Detect which cell encompasses the target text, then output its (X, Y) center coordinate. 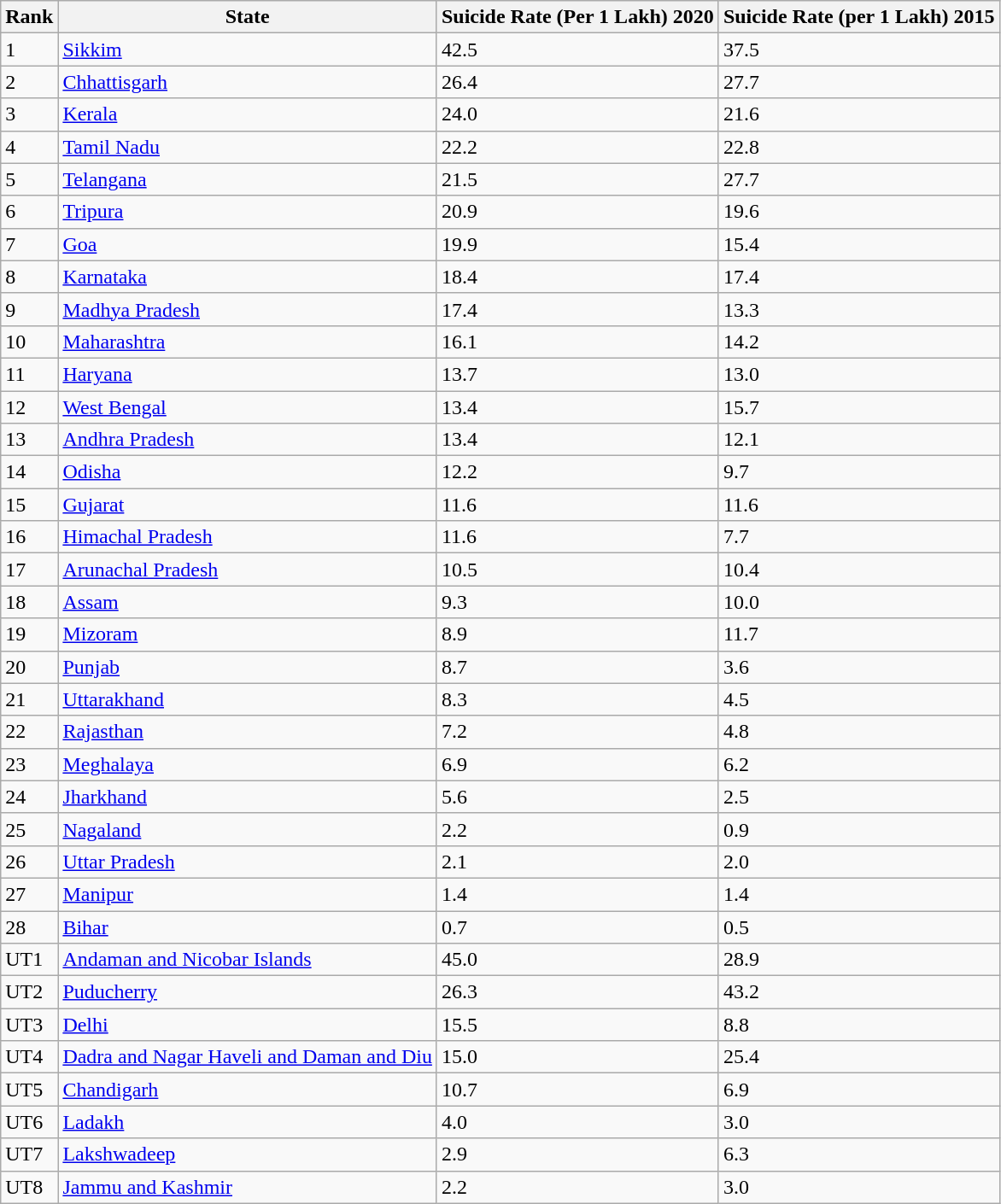
UT7 (29, 1154)
10.4 (859, 570)
42.5 (577, 50)
8.8 (859, 1025)
Goa (248, 244)
19.6 (859, 212)
4.8 (859, 732)
Maharashtra (248, 342)
6 (29, 212)
26.4 (577, 82)
UT8 (29, 1187)
2 (29, 82)
15.7 (859, 407)
Bihar (248, 926)
24 (29, 797)
Haryana (248, 374)
16 (29, 537)
Puducherry (248, 992)
UT3 (29, 1025)
12.1 (859, 440)
19 (29, 634)
Madhya Pradesh (248, 309)
Tamil Nadu (248, 147)
10.5 (577, 570)
13.0 (859, 374)
14 (29, 472)
18.4 (577, 277)
4.0 (577, 1122)
28.9 (859, 960)
Andhra Pradesh (248, 440)
22 (29, 732)
8.7 (577, 667)
7 (29, 244)
Sikkim (248, 50)
Punjab (248, 667)
37.5 (859, 50)
21.6 (859, 114)
7.7 (859, 537)
15.5 (577, 1025)
12 (29, 407)
15 (29, 505)
17 (29, 570)
State (248, 17)
15.4 (859, 244)
Rajasthan (248, 732)
28 (29, 926)
26 (29, 862)
4.5 (859, 699)
UT2 (29, 992)
10.7 (577, 1090)
Chhattisgarh (248, 82)
6.3 (859, 1154)
Arunachal Pradesh (248, 570)
20 (29, 667)
2.9 (577, 1154)
7.2 (577, 732)
8 (29, 277)
45.0 (577, 960)
2.1 (577, 862)
Jammu and Kashmir (248, 1187)
Tripura (248, 212)
West Bengal (248, 407)
2.0 (859, 862)
Suicide Rate (Per 1 Lakh) 2020 (577, 17)
Mizoram (248, 634)
22.2 (577, 147)
Rank (29, 17)
15.0 (577, 1057)
13 (29, 440)
9 (29, 309)
Andaman and Nicobar Islands (248, 960)
18 (29, 602)
Chandigarh (248, 1090)
Nagaland (248, 829)
27 (29, 894)
13.7 (577, 374)
Uttar Pradesh (248, 862)
Uttarakhand (248, 699)
8.3 (577, 699)
Suicide Rate (per 1 Lakh) 2015 (859, 17)
24.0 (577, 114)
21.5 (577, 179)
25.4 (859, 1057)
20.9 (577, 212)
Lakshwadeep (248, 1154)
Kerala (248, 114)
UT1 (29, 960)
43.2 (859, 992)
9.3 (577, 602)
11.7 (859, 634)
4 (29, 147)
6.2 (859, 764)
Himachal Pradesh (248, 537)
5 (29, 179)
2.5 (859, 797)
25 (29, 829)
14.2 (859, 342)
0.9 (859, 829)
26.3 (577, 992)
21 (29, 699)
Dadra and Nagar Haveli and Daman and Diu (248, 1057)
UT6 (29, 1122)
UT5 (29, 1090)
3 (29, 114)
Odisha (248, 472)
10 (29, 342)
Assam (248, 602)
11 (29, 374)
UT4 (29, 1057)
0.7 (577, 926)
23 (29, 764)
13.3 (859, 309)
Delhi (248, 1025)
10.0 (859, 602)
Meghalaya (248, 764)
8.9 (577, 634)
12.2 (577, 472)
9.7 (859, 472)
Telangana (248, 179)
Gujarat (248, 505)
0.5 (859, 926)
Karnataka (248, 277)
3.6 (859, 667)
22.8 (859, 147)
19.9 (577, 244)
5.6 (577, 797)
1 (29, 50)
16.1 (577, 342)
Ladakh (248, 1122)
Manipur (248, 894)
Jharkhand (248, 797)
